Pinpoint the cell where the given text exists, returning its (X, Y) midpoint coordinate. 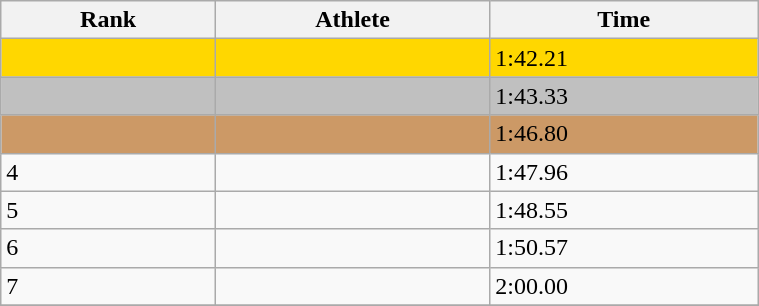
Rank (108, 20)
1:47.96 (624, 172)
7 (108, 286)
Athlete (352, 20)
5 (108, 210)
Time (624, 20)
2:00.00 (624, 286)
1:50.57 (624, 248)
1:48.55 (624, 210)
6 (108, 248)
1:42.21 (624, 58)
1:46.80 (624, 134)
4 (108, 172)
1:43.33 (624, 96)
